Pinpoint the cell where the given text exists, returning its (X, Y) midpoint coordinate. 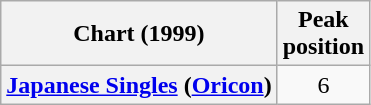
Japanese Singles (Oricon) (139, 85)
Chart (1999) (139, 34)
Peakposition (323, 34)
6 (323, 85)
